Output the [x, y] coordinate of the center of the cell containing the given text.  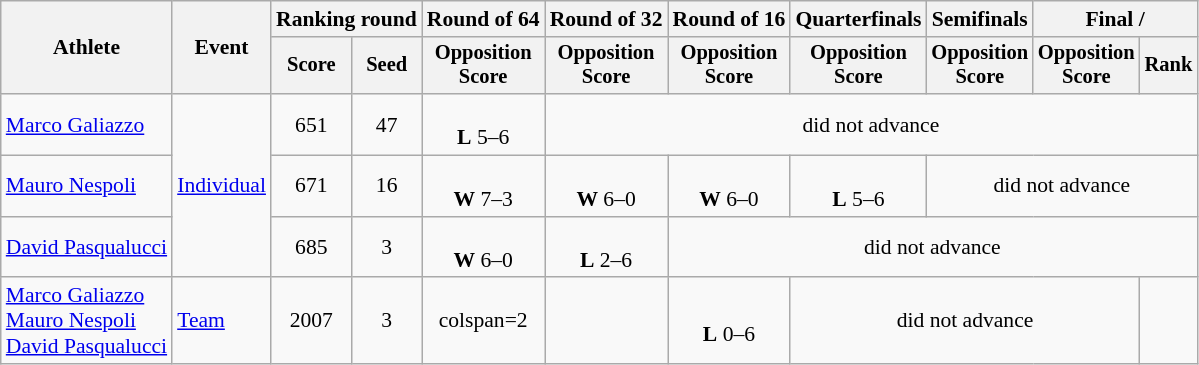
Seed [387, 66]
Marco GaliazzoMauro NespoliDavid Pasqualucci [86, 322]
Semifinals [980, 19]
colspan=2 [484, 322]
Marco Galiazzo [86, 124]
Round of 32 [606, 19]
Round of 64 [484, 19]
685 [312, 248]
2007 [312, 322]
Team [222, 322]
Individual [222, 186]
Score [312, 66]
Rank [1169, 66]
Event [222, 48]
651 [312, 124]
Round of 16 [730, 19]
16 [387, 186]
Athlete [86, 48]
W 7–3 [484, 186]
L 0–6 [730, 322]
Mauro Nespoli [86, 186]
47 [387, 124]
L 2–6 [606, 248]
David Pasqualucci [86, 248]
Final / [1115, 19]
Quarterfinals [858, 19]
671 [312, 186]
Ranking round [346, 19]
